Detect which cell encompasses the target text, then output its [X, Y] center coordinate. 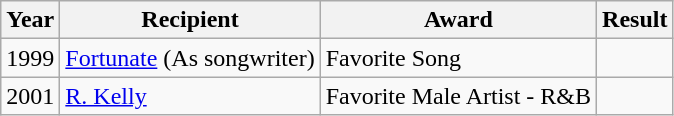
2001 [30, 96]
Favorite Male Artist - R&B [458, 96]
Award [458, 20]
Favorite Song [458, 58]
1999 [30, 58]
Recipient [190, 20]
Fortunate (As songwriter) [190, 58]
Result [635, 20]
Year [30, 20]
R. Kelly [190, 96]
